Find where the given text appears and provide that cell's center as (x, y) coordinate. 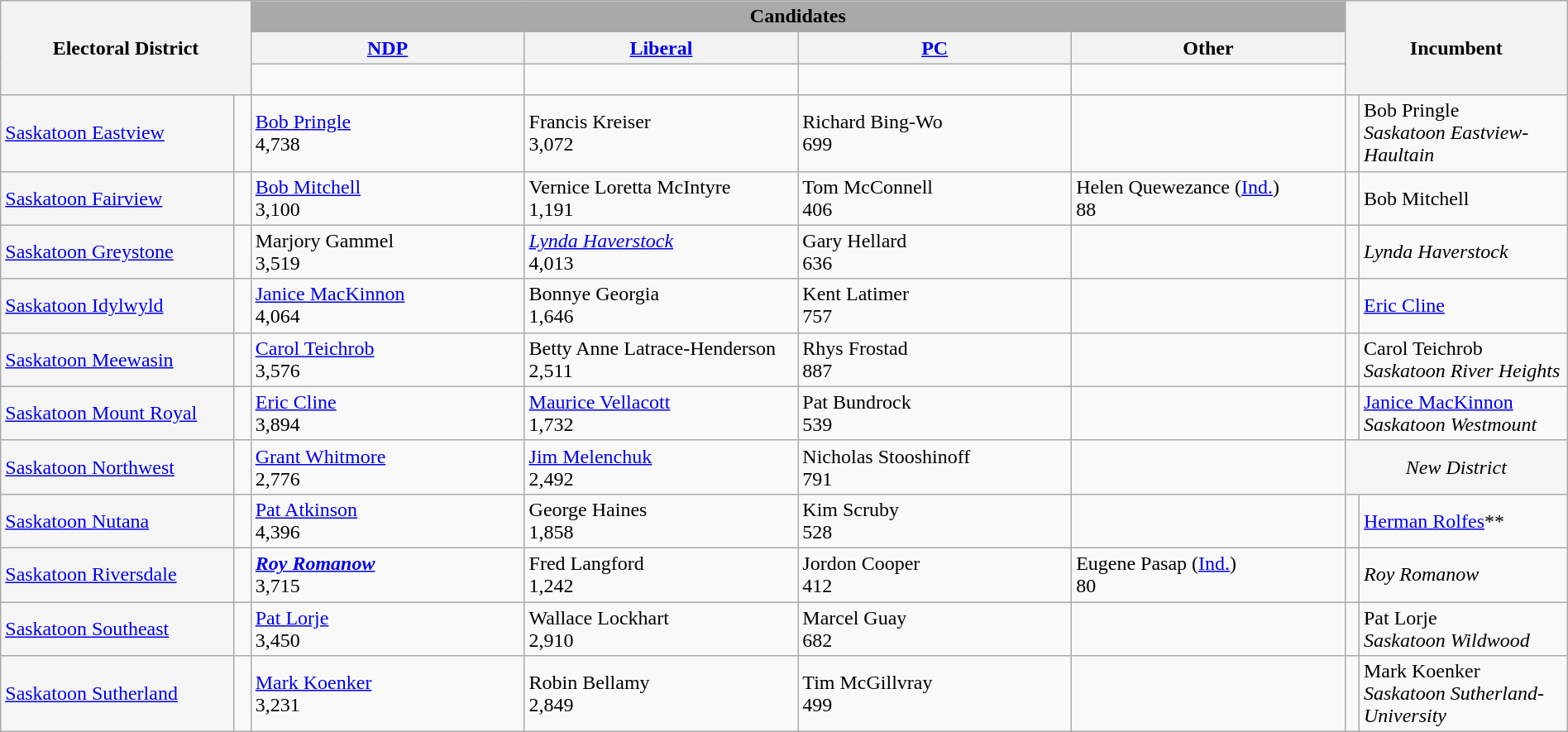
Betty Anne Latrace-Henderson2,511 (662, 359)
Lynda Haverstock4,013 (662, 251)
Fred Langford1,242 (662, 574)
Eric Cline (1463, 306)
Wallace Lockhart2,910 (662, 629)
NDP (387, 48)
Liberal (662, 48)
George Haines 1,858 (662, 521)
Carol TeichrobSaskatoon River Heights (1463, 359)
Eugene Pasap (Ind.)80 (1209, 574)
PC (935, 48)
Kent Latimer757 (935, 306)
Saskatoon Greystone (117, 251)
Richard Bing-Wo699 (935, 133)
Saskatoon Idylwyld (117, 306)
Bob PringleSaskatoon Eastview-Haultain (1463, 133)
Rhys Frostad 887 (935, 359)
Carol Teichrob3,576 (387, 359)
Mark Koenker3,231 (387, 694)
Saskatoon Mount Royal (117, 414)
Jordon Cooper412 (935, 574)
Pat Lorje3,450 (387, 629)
Tim McGillvray499 (935, 694)
Incumbent (1456, 48)
Saskatoon Meewasin (117, 359)
Grant Whitmore2,776 (387, 466)
Roy Romanow3,715 (387, 574)
Pat Atkinson4,396 (387, 521)
Vernice Loretta McIntyre1,191 (662, 199)
Marcel Guay 682 (935, 629)
Bob Mitchell3,100 (387, 199)
Robin Bellamy2,849 (662, 694)
Gary Hellard636 (935, 251)
Other (1209, 48)
Lynda Haverstock (1463, 251)
Kim Scruby528 (935, 521)
Pat Bundrock539 (935, 414)
Saskatoon Sutherland (117, 694)
Saskatoon Southeast (117, 629)
Janice MacKinnonSaskatoon Westmount (1463, 414)
Saskatoon Eastview (117, 133)
Electoral District (126, 48)
Pat LorjeSaskatoon Wildwood (1463, 629)
Bonnye Georgia1,646 (662, 306)
Herman Rolfes** (1463, 521)
Mark KoenkerSaskatoon Sutherland-University (1463, 694)
Saskatoon Riversdale (117, 574)
Francis Kreiser3,072 (662, 133)
Saskatoon Northwest (117, 466)
Bob Mitchell (1463, 199)
Saskatoon Nutana (117, 521)
Helen Quewezance (Ind.)88 (1209, 199)
Bob Pringle4,738 (387, 133)
Janice MacKinnon4,064 (387, 306)
Marjory Gammel3,519 (387, 251)
Maurice Vellacott1,732 (662, 414)
New District (1456, 466)
Saskatoon Fairview (117, 199)
Eric Cline3,894 (387, 414)
Jim Melenchuk 2,492 (662, 466)
Roy Romanow (1463, 574)
Candidates (797, 17)
Tom McConnell406 (935, 199)
Nicholas Stooshinoff 791 (935, 466)
